Capture the cell that displays the provided text and extract its (x, y) central coordinate. 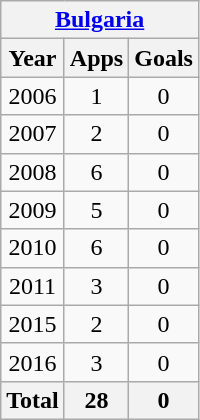
2006 (33, 96)
2015 (33, 324)
Goals (164, 58)
1 (96, 96)
2016 (33, 362)
28 (96, 400)
2009 (33, 210)
2007 (33, 134)
2010 (33, 248)
2008 (33, 172)
Apps (96, 58)
Total (33, 400)
Bulgaria (100, 20)
2011 (33, 286)
5 (96, 210)
Year (33, 58)
